From the cell containing the given text, extract its center point as [x, y] coordinate. 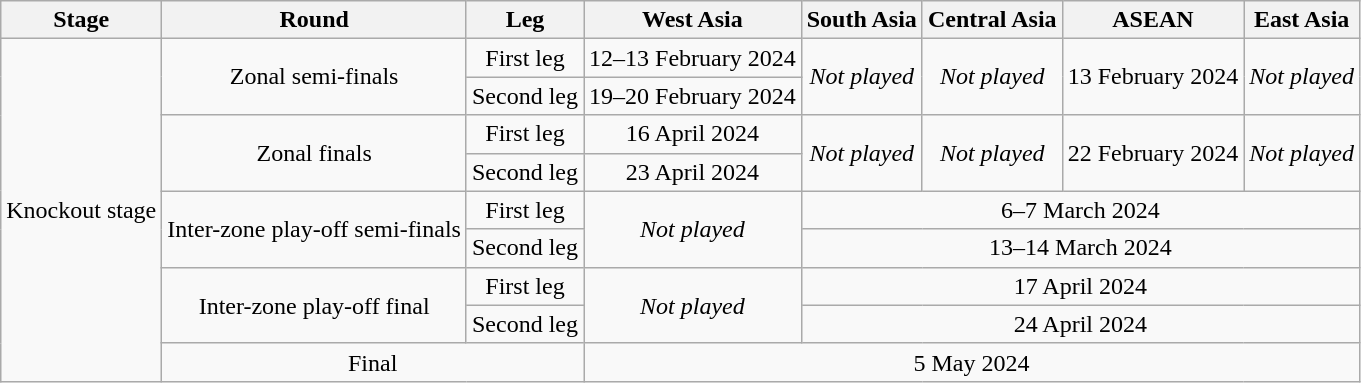
6–7 March 2024 [1080, 210]
17 April 2024 [1080, 286]
Zonal finals [314, 153]
Central Asia [992, 20]
Knockout stage [82, 210]
16 April 2024 [693, 134]
Stage [82, 20]
Inter-zone play-off semi-finals [314, 229]
23 April 2024 [693, 172]
West Asia [693, 20]
Zonal semi-finals [314, 77]
East Asia [1302, 20]
ASEAN [1153, 20]
19–20 February 2024 [693, 96]
Round [314, 20]
5 May 2024 [972, 362]
Final [373, 362]
13 February 2024 [1153, 77]
12–13 February 2024 [693, 58]
Leg [524, 20]
Inter-zone play-off final [314, 305]
22 February 2024 [1153, 153]
24 April 2024 [1080, 324]
13–14 March 2024 [1080, 248]
South Asia [862, 20]
